For the text-containing cell, return its midpoint in (x, y) coordinate format. 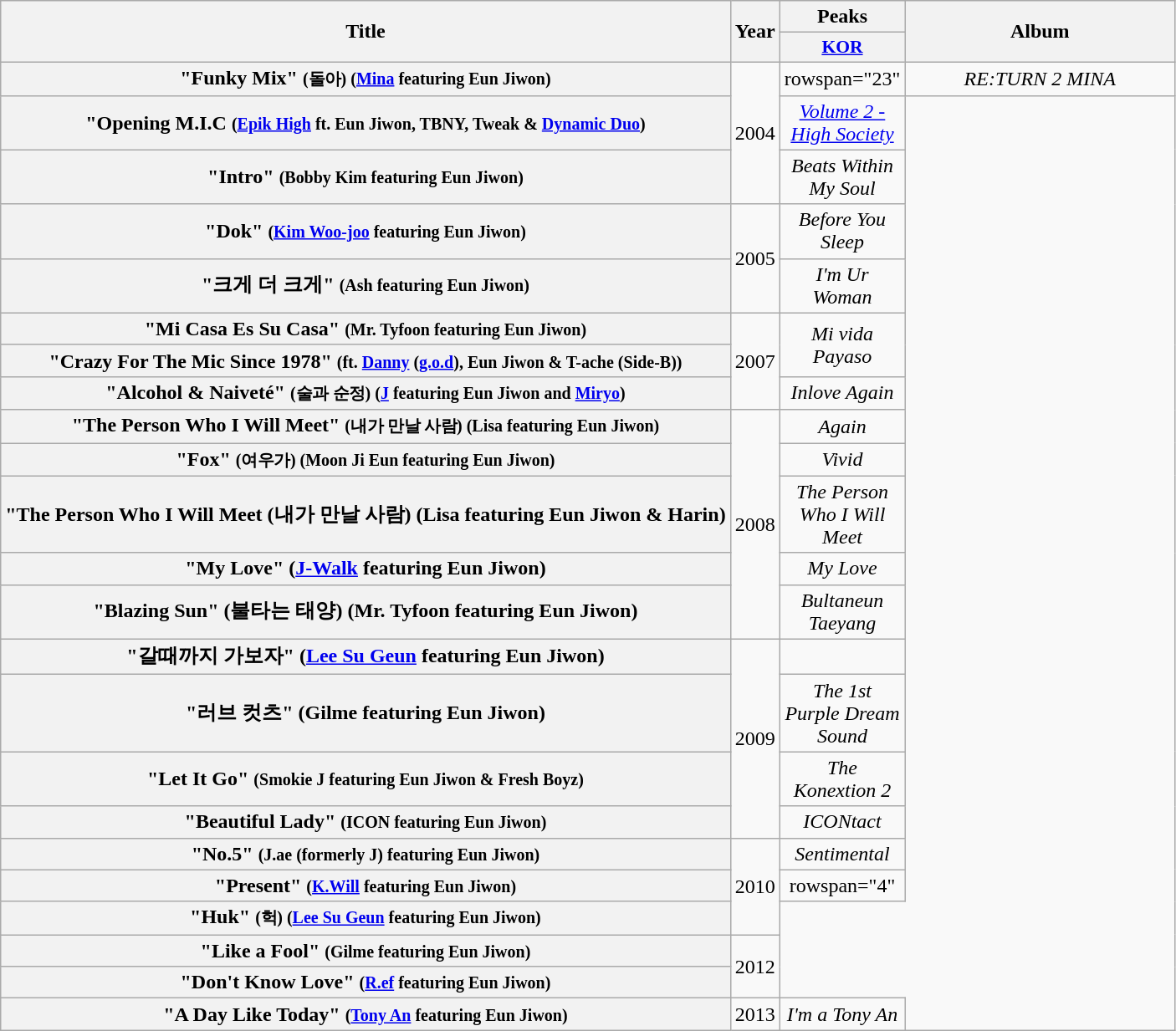
rowspan="23" (842, 79)
"Present" (K.Will featuring Eun Jiwon) (366, 886)
"My Love" (J-Walk featuring Eun Jiwon) (366, 569)
Album (1041, 32)
Beats Within My Soul (842, 177)
"No.5" (J.ae (formerly J) featuring Eun Jiwon) (366, 854)
Sentimental (842, 854)
"크게 더 크게" (Ash featuring Eun Jiwon) (366, 286)
Again (842, 426)
Vivid (842, 460)
Peaks (842, 17)
KOR (842, 48)
2009 (754, 738)
"The Person Who I Will Meet (내가 만날 사람) (Lisa featuring Eun Jiwon & Harin) (366, 514)
"Fox" (여우가) (Moon Ji Eun featuring Eun Jiwon) (366, 460)
"러브 컷츠" (Gilme featuring Eun Jiwon) (366, 713)
"Dok" (Kim Woo-joo featuring Eun Jiwon) (366, 231)
"Funky Mix" (돌아) (Mina featuring Eun Jiwon) (366, 79)
rowspan="4" (842, 886)
"The Person Who I Will Meet" (내가 만날 사람) (Lisa featuring Eun Jiwon) (366, 426)
"Intro" (Bobby Kim featuring Eun Jiwon) (366, 177)
"A Day Like Today" (Tony An featuring Eun Jiwon) (366, 1014)
My Love (842, 569)
"Opening M.I.C (Epik High ft. Eun Jiwon, TBNY, Tweak & Dynamic Duo) (366, 122)
I'm a Tony An (842, 1014)
Bultaneun Taeyang (842, 612)
"Blazing Sun" (불타는 태양) (Mr. Tyfoon featuring Eun Jiwon) (366, 612)
2013 (754, 1014)
2005 (754, 258)
"Don't Know Love" (R.ef featuring Eun Jiwon) (366, 983)
Title (366, 32)
"Alcohol & Naiveté" (술과 순정) (J featuring Eun Jiwon and Miryo) (366, 393)
2010 (754, 886)
"Beautiful Lady" (ICON featuring Eun Jiwon) (366, 822)
The Person Who I Will Meet (842, 514)
ICONtact (842, 822)
"Like a Fool" (Gilme featuring Eun Jiwon) (366, 951)
Volume 2 - High Society (842, 122)
I'm Ur Woman (842, 286)
"Huk" (헉) (Lee Su Geun featuring Eun Jiwon) (366, 918)
2008 (754, 524)
2012 (754, 967)
The Konextion 2 (842, 779)
"Mi Casa Es Su Casa" (Mr. Tyfoon featuring Eun Jiwon) (366, 329)
The 1st Purple Dream Sound (842, 713)
"Crazy For The Mic Since 1978" (ft. Danny (g.o.d), Eun Jiwon & T-ache (Side-B)) (366, 360)
"Let It Go" (Smokie J featuring Eun Jiwon & Fresh Boyz) (366, 779)
2004 (754, 133)
Year (754, 32)
Before You Sleep (842, 231)
2007 (754, 361)
"갈때까지 가보자" (Lee Su Geun featuring Eun Jiwon) (366, 657)
Mi vida Payaso (842, 345)
RE:TURN 2 MINA (1041, 79)
Inlove Again (842, 393)
